Scan for the cell matching the given text and deliver its [X, Y] coordinate at center. 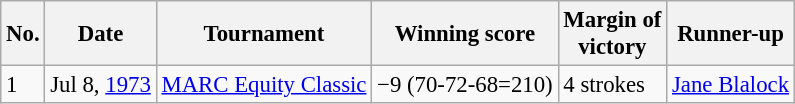
Tournament [264, 34]
Date [100, 34]
−9 (70-72-68=210) [465, 85]
Jul 8, 1973 [100, 85]
4 strokes [612, 85]
Winning score [465, 34]
Runner-up [731, 34]
Margin ofvictory [612, 34]
MARC Equity Classic [264, 85]
No. [23, 34]
1 [23, 85]
Jane Blalock [731, 85]
